Return [x, y] of the center of cell containing provided text 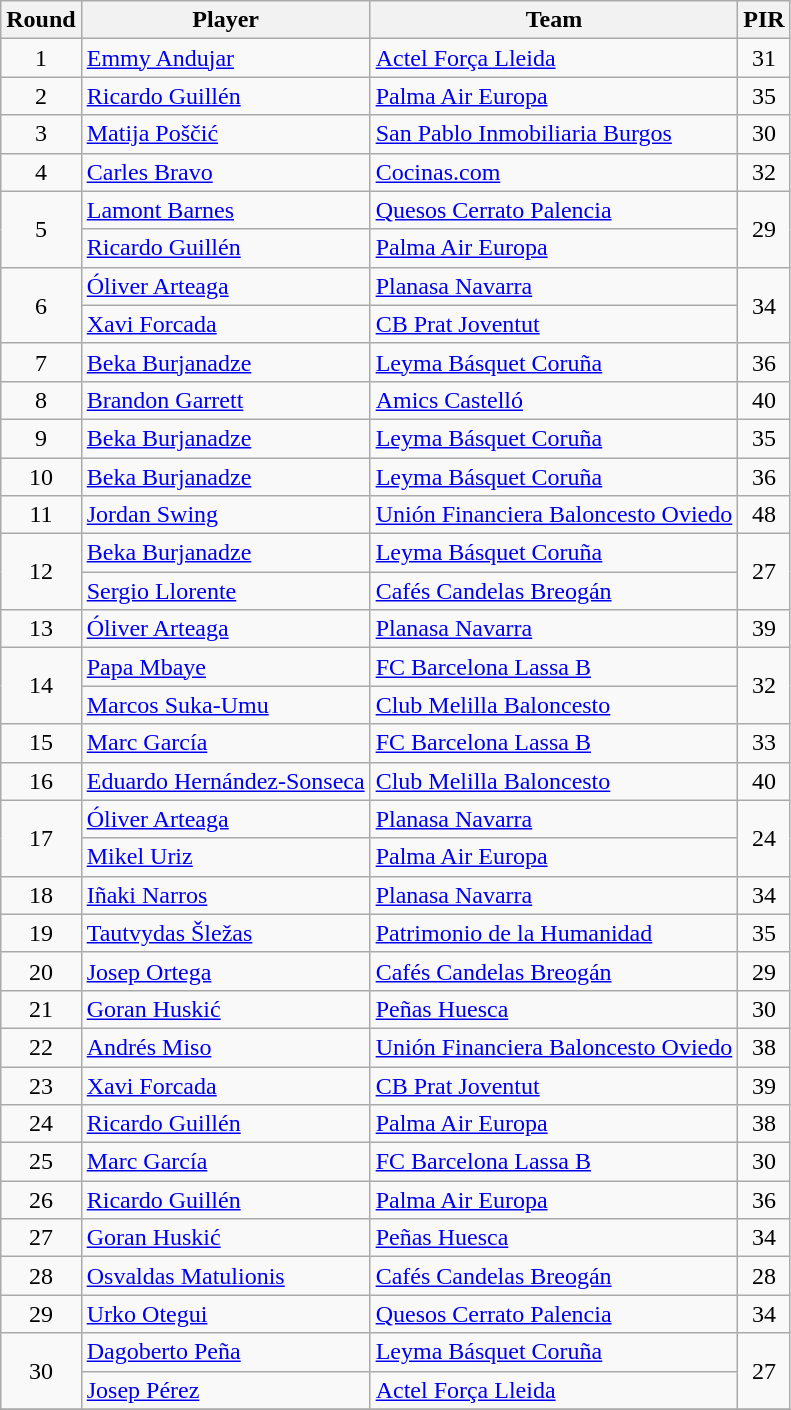
21 [41, 1009]
19 [41, 933]
12 [41, 572]
Patrimonio de la Humanidad [554, 933]
10 [41, 477]
31 [764, 58]
11 [41, 515]
Iñaki Narros [226, 895]
Team [554, 20]
Carles Bravo [226, 172]
Amics Castelló [554, 400]
16 [41, 781]
13 [41, 629]
26 [41, 1200]
Papa Mbaye [226, 667]
4 [41, 172]
22 [41, 1047]
15 [41, 743]
Tautvydas Šležas [226, 933]
9 [41, 438]
6 [41, 305]
48 [764, 515]
33 [764, 743]
Josep Pérez [226, 1390]
Round [41, 20]
Andrés Miso [226, 1047]
Sergio Llorente [226, 591]
8 [41, 400]
Josep Ortega [226, 971]
14 [41, 686]
Player [226, 20]
Cocinas.com [554, 172]
Dagoberto Peña [226, 1352]
17 [41, 838]
PIR [764, 20]
20 [41, 971]
7 [41, 362]
2 [41, 96]
Eduardo Hernández-Sonseca [226, 781]
Brandon Garrett [226, 400]
3 [41, 134]
23 [41, 1085]
Matija Poščić [226, 134]
Urko Otegui [226, 1314]
Lamont Barnes [226, 210]
25 [41, 1162]
18 [41, 895]
Jordan Swing [226, 515]
San Pablo Inmobiliaria Burgos [554, 134]
Osvaldas Matulionis [226, 1276]
1 [41, 58]
Mikel Uriz [226, 857]
5 [41, 229]
Marcos Suka-Umu [226, 705]
Emmy Andujar [226, 58]
